From the cell containing the given text, extract its center point as [X, Y] coordinate. 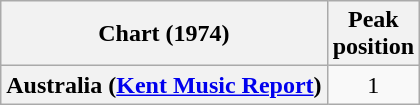
Australia (Kent Music Report) [164, 85]
1 [373, 85]
Peakposition [373, 34]
Chart (1974) [164, 34]
